Determine the [x, y] coordinate at the center of the cell enclosing the given text.  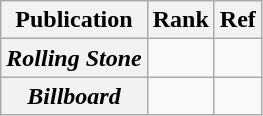
Rank [180, 20]
Ref [238, 20]
Rolling Stone [74, 58]
Publication [74, 20]
Billboard [74, 96]
